Detect which cell encompasses the target text, then output its (x, y) center coordinate. 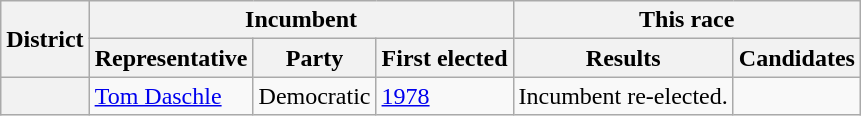
Representative (171, 58)
Incumbent re-elected. (623, 96)
Democratic (314, 96)
1978 (444, 96)
First elected (444, 58)
Tom Daschle (171, 96)
Party (314, 58)
District (45, 39)
Results (623, 58)
Candidates (796, 58)
This race (686, 20)
Incumbent (301, 20)
